Return [x, y] of the center of cell containing provided text 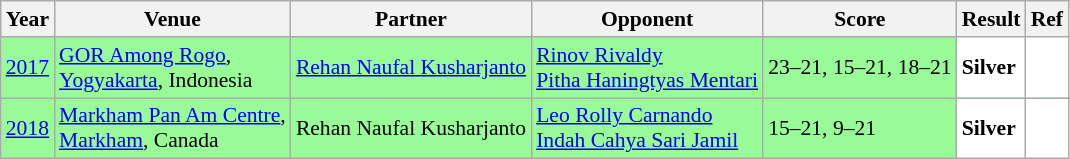
Partner [411, 19]
Opponent [647, 19]
Rinov Rivaldy Pitha Haningtyas Mentari [647, 68]
Leo Rolly Carnando Indah Cahya Sari Jamil [647, 128]
Year [28, 19]
GOR Among Rogo,Yogyakarta, Indonesia [172, 68]
Score [860, 19]
23–21, 15–21, 18–21 [860, 68]
2018 [28, 128]
Venue [172, 19]
15–21, 9–21 [860, 128]
2017 [28, 68]
Ref [1047, 19]
Markham Pan Am Centre,Markham, Canada [172, 128]
Result [992, 19]
